Capture the cell that displays the provided text and extract its [X, Y] central coordinate. 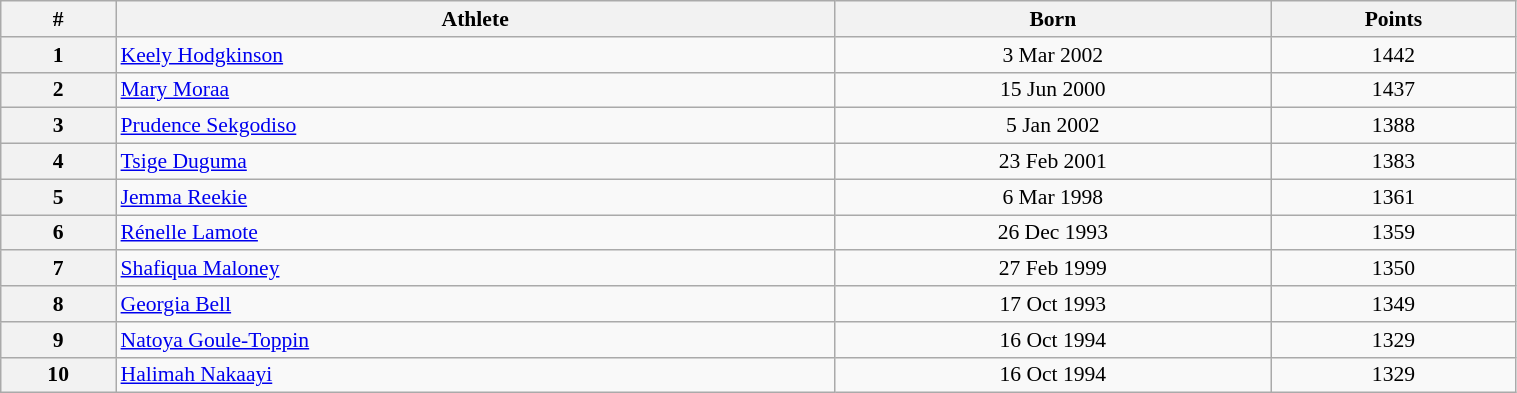
Jemma Reekie [476, 197]
Shafiqua Maloney [476, 269]
26 Dec 1993 [1053, 233]
5 Jan 2002 [1053, 126]
3 [58, 126]
6 Mar 1998 [1053, 197]
1361 [1394, 197]
1 [58, 55]
1359 [1394, 233]
Mary Moraa [476, 90]
3 Mar 2002 [1053, 55]
10 [58, 375]
23 Feb 2001 [1053, 162]
Halimah Nakaayi [476, 375]
17 Oct 1993 [1053, 304]
5 [58, 197]
1349 [1394, 304]
7 [58, 269]
Points [1394, 19]
8 [58, 304]
1350 [1394, 269]
Born [1053, 19]
Tsige Duguma [476, 162]
1442 [1394, 55]
1383 [1394, 162]
6 [58, 233]
9 [58, 340]
Georgia Bell [476, 304]
2 [58, 90]
27 Feb 1999 [1053, 269]
Natoya Goule-Toppin [476, 340]
# [58, 19]
1388 [1394, 126]
1437 [1394, 90]
Rénelle Lamote [476, 233]
Athlete [476, 19]
Prudence Sekgodiso [476, 126]
15 Jun 2000 [1053, 90]
Keely Hodgkinson [476, 55]
4 [58, 162]
